Return the [x, y] coordinate for the center point of the cell that contains the specified text.  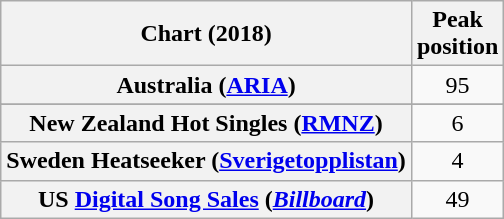
95 [457, 85]
Peak position [457, 34]
Chart (2018) [206, 34]
Sweden Heatseeker (Sverigetopplistan) [206, 161]
49 [457, 199]
New Zealand Hot Singles (RMNZ) [206, 123]
Australia (ARIA) [206, 85]
US Digital Song Sales (Billboard) [206, 199]
6 [457, 123]
4 [457, 161]
